Capture the cell that displays the provided text and extract its (X, Y) central coordinate. 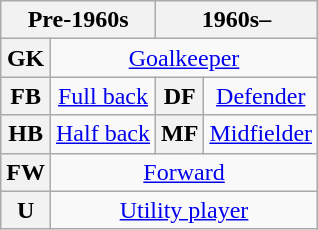
Goalkeeper (184, 58)
FW (26, 172)
MF (180, 134)
Half back (102, 134)
GK (26, 58)
Defender (261, 96)
1960s– (237, 20)
Forward (184, 172)
FB (26, 96)
Full back (102, 96)
Midfielder (261, 134)
DF (180, 96)
HB (26, 134)
Utility player (184, 210)
Pre-1960s (78, 20)
U (26, 210)
